Provide the (X, Y) coordinate of the cell's center where the given text is located.  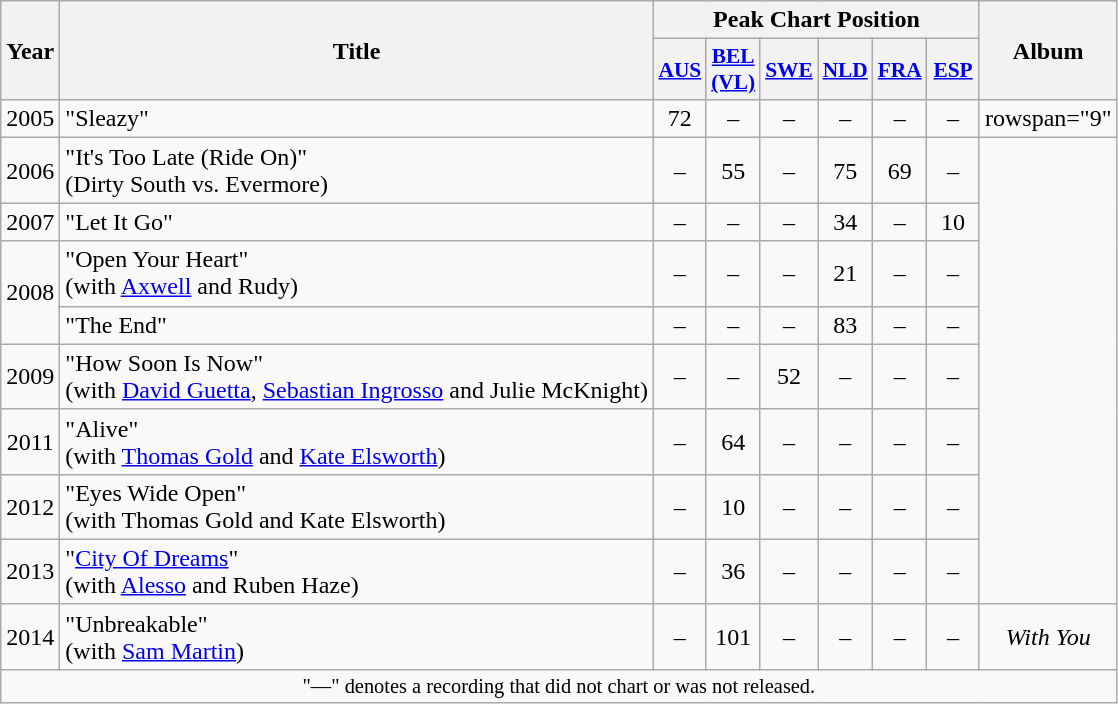
BEL (VL) (733, 70)
NLD (846, 70)
52 (789, 376)
2005 (30, 119)
Album (1048, 50)
2006 (30, 170)
101 (733, 636)
"How Soon Is Now" (with David Guetta, Sebastian Ingrosso and Julie McKnight) (357, 376)
"City Of Dreams" (with Alesso and Ruben Haze) (357, 572)
SWE (789, 70)
rowspan="9" (1048, 119)
72 (680, 119)
69 (900, 170)
With You (1048, 636)
2009 (30, 376)
55 (733, 170)
AUS (680, 70)
Title (357, 50)
"—" denotes a recording that did not chart or was not released. (559, 686)
83 (846, 325)
21 (846, 274)
2007 (30, 222)
"Unbreakable" (with Sam Martin) (357, 636)
"Open Your Heart" (with Axwell and Rudy) (357, 274)
"Let It Go" (357, 222)
"Sleazy" (357, 119)
2008 (30, 292)
"Alive" (with Thomas Gold and Kate Elsworth) (357, 442)
36 (733, 572)
64 (733, 442)
ESP (954, 70)
Peak Chart Position (816, 20)
34 (846, 222)
"The End" (357, 325)
FRA (900, 70)
Year (30, 50)
75 (846, 170)
2013 (30, 572)
"It's Too Late (Ride On)" (Dirty South vs. Evermore) (357, 170)
2012 (30, 506)
2011 (30, 442)
"Eyes Wide Open" (with Thomas Gold and Kate Elsworth) (357, 506)
2014 (30, 636)
